Output the [X, Y] coordinate of the center of the cell containing the given text.  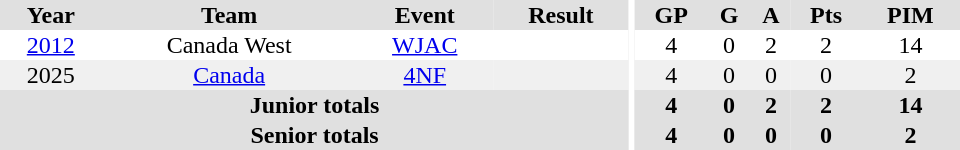
Canada West [230, 45]
Canada [230, 75]
GP [671, 15]
2012 [51, 45]
Pts [826, 15]
Event [425, 15]
A [772, 15]
Senior totals [314, 135]
WJAC [425, 45]
Junior totals [314, 105]
PIM [910, 15]
Result [561, 15]
G [728, 15]
Team [230, 15]
Year [51, 15]
2025 [51, 75]
4NF [425, 75]
